Capture the cell that displays the provided text and extract its (x, y) central coordinate. 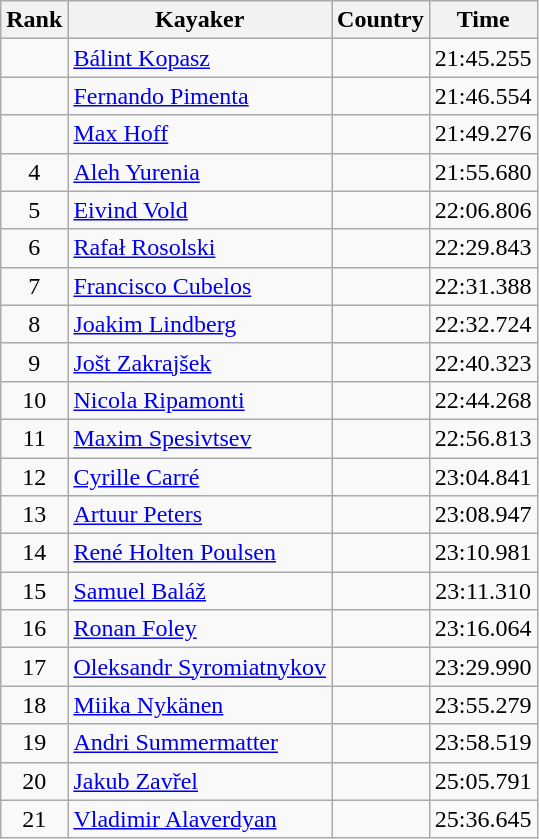
Jošt Zakrajšek (200, 362)
18 (34, 705)
17 (34, 667)
22:06.806 (483, 210)
Miika Nykänen (200, 705)
22:40.323 (483, 362)
21:46.554 (483, 96)
Oleksandr Syromiatnykov (200, 667)
Vladimir Alaverdyan (200, 819)
Cyrille Carré (200, 477)
Nicola Ripamonti (200, 400)
René Holten Poulsen (200, 553)
15 (34, 591)
25:36.645 (483, 819)
22:31.388 (483, 286)
7 (34, 286)
4 (34, 172)
Kayaker (200, 20)
23:16.064 (483, 629)
21:45.255 (483, 58)
13 (34, 515)
20 (34, 781)
10 (34, 400)
Country (381, 20)
Max Hoff (200, 134)
8 (34, 324)
Artuur Peters (200, 515)
12 (34, 477)
Francisco Cubelos (200, 286)
21:49.276 (483, 134)
22:29.843 (483, 248)
19 (34, 743)
21:55.680 (483, 172)
22:56.813 (483, 438)
Bálint Kopasz (200, 58)
Rank (34, 20)
23:08.947 (483, 515)
Rafał Rosolski (200, 248)
23:55.279 (483, 705)
21 (34, 819)
22:32.724 (483, 324)
25:05.791 (483, 781)
16 (34, 629)
6 (34, 248)
9 (34, 362)
Andri Summermatter (200, 743)
23:58.519 (483, 743)
22:44.268 (483, 400)
23:10.981 (483, 553)
Joakim Lindberg (200, 324)
5 (34, 210)
23:29.990 (483, 667)
11 (34, 438)
23:11.310 (483, 591)
23:04.841 (483, 477)
Eivind Vold (200, 210)
Fernando Pimenta (200, 96)
Maxim Spesivtsev (200, 438)
Samuel Baláž (200, 591)
Ronan Foley (200, 629)
14 (34, 553)
Jakub Zavřel (200, 781)
Time (483, 20)
Aleh Yurenia (200, 172)
